Extract the [x, y] coordinate from the center of the cell holding the provided text.  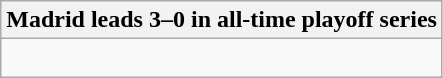
Madrid leads 3–0 in all-time playoff series [222, 20]
